Pinpoint the cell where the given text exists, returning its (x, y) midpoint coordinate. 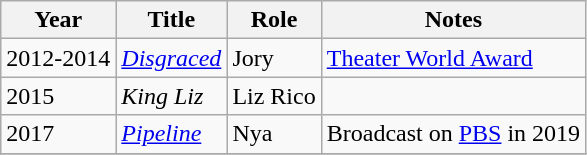
King Liz (172, 96)
2015 (58, 96)
Jory (274, 58)
2017 (58, 134)
Broadcast on PBS in 2019 (453, 134)
Notes (453, 20)
2012-2014 (58, 58)
Year (58, 20)
Disgraced (172, 58)
Theater World Award (453, 58)
Title (172, 20)
Pipeline (172, 134)
Role (274, 20)
Nya (274, 134)
Liz Rico (274, 96)
